Return (X, Y) of the center of cell containing provided text 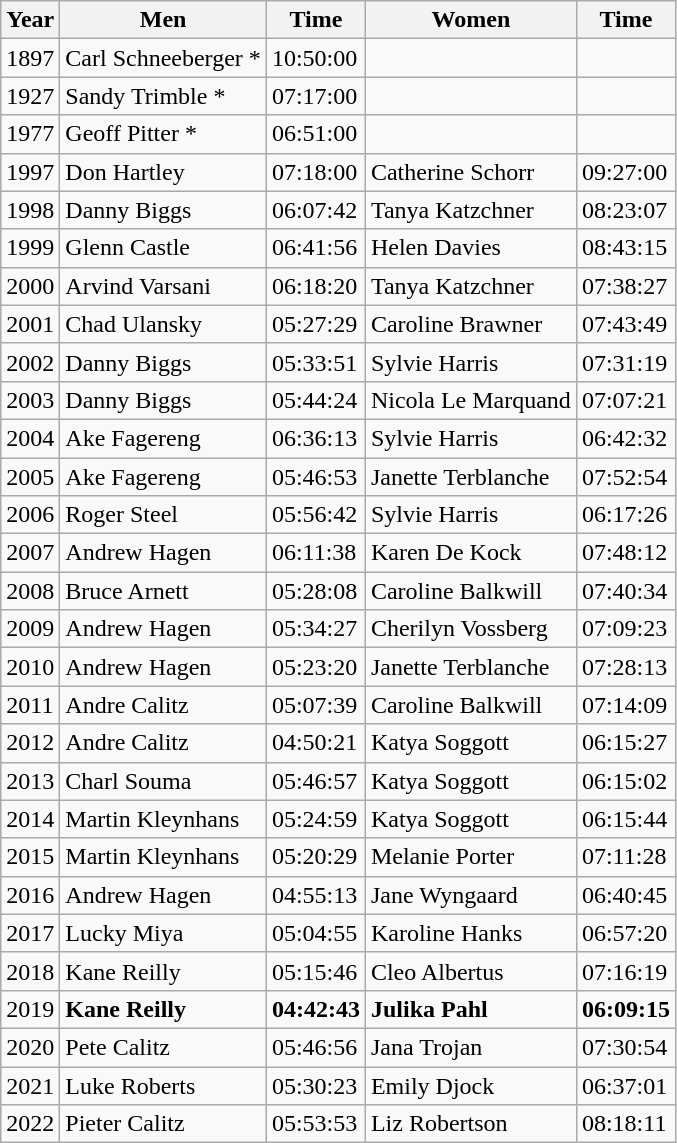
1998 (30, 210)
Caroline Brawner (470, 324)
2010 (30, 667)
Women (470, 20)
07:18:00 (316, 172)
2014 (30, 819)
Arvind Varsani (164, 286)
2022 (30, 1124)
07:43:49 (626, 324)
Chad Ulansky (164, 324)
Year (30, 20)
05:56:42 (316, 515)
05:33:51 (316, 362)
04:42:43 (316, 1009)
06:18:20 (316, 286)
1977 (30, 134)
07:38:27 (626, 286)
06:11:38 (316, 553)
2016 (30, 895)
1999 (30, 248)
Nicola Le Marquand (470, 400)
2001 (30, 324)
07:17:00 (316, 96)
06:36:13 (316, 438)
07:40:34 (626, 591)
Karoline Hanks (470, 933)
Catherine Schorr (470, 172)
05:53:53 (316, 1124)
06:15:02 (626, 781)
05:20:29 (316, 857)
07:14:09 (626, 705)
Sandy Trimble * (164, 96)
07:28:13 (626, 667)
Liz Robertson (470, 1124)
06:15:27 (626, 743)
05:23:20 (316, 667)
06:42:32 (626, 438)
Men (164, 20)
10:50:00 (316, 58)
2003 (30, 400)
04:55:13 (316, 895)
05:30:23 (316, 1085)
2000 (30, 286)
Jana Trojan (470, 1047)
2017 (30, 933)
07:07:21 (626, 400)
06:09:15 (626, 1009)
2015 (30, 857)
Pete Calitz (164, 1047)
1927 (30, 96)
Melanie Porter (470, 857)
07:31:19 (626, 362)
Roger Steel (164, 515)
09:27:00 (626, 172)
07:52:54 (626, 477)
2008 (30, 591)
05:34:27 (316, 629)
06:41:56 (316, 248)
Lucky Miya (164, 933)
06:07:42 (316, 210)
2005 (30, 477)
06:37:01 (626, 1085)
2007 (30, 553)
05:07:39 (316, 705)
07:11:28 (626, 857)
05:28:08 (316, 591)
Jane Wyngaard (470, 895)
05:46:56 (316, 1047)
05:15:46 (316, 971)
08:23:07 (626, 210)
Cleo Albertus (470, 971)
2012 (30, 743)
2009 (30, 629)
05:46:57 (316, 781)
2019 (30, 1009)
2021 (30, 1085)
Pieter Calitz (164, 1124)
08:43:15 (626, 248)
Cherilyn Vossberg (470, 629)
06:15:44 (626, 819)
Luke Roberts (164, 1085)
07:30:54 (626, 1047)
Glenn Castle (164, 248)
Charl Souma (164, 781)
05:46:53 (316, 477)
2018 (30, 971)
Julika Pahl (470, 1009)
Emily Djock (470, 1085)
06:57:20 (626, 933)
05:44:24 (316, 400)
2020 (30, 1047)
08:18:11 (626, 1124)
07:16:19 (626, 971)
2013 (30, 781)
2006 (30, 515)
06:17:26 (626, 515)
07:48:12 (626, 553)
1897 (30, 58)
04:50:21 (316, 743)
05:27:29 (316, 324)
Don Hartley (164, 172)
Karen De Kock (470, 553)
Helen Davies (470, 248)
07:09:23 (626, 629)
1997 (30, 172)
2002 (30, 362)
06:51:00 (316, 134)
05:04:55 (316, 933)
2011 (30, 705)
Bruce Arnett (164, 591)
05:24:59 (316, 819)
06:40:45 (626, 895)
2004 (30, 438)
Carl Schneeberger * (164, 58)
Geoff Pitter * (164, 134)
